Identify which cell holds the provided text, then report its (x, y) central coordinate. 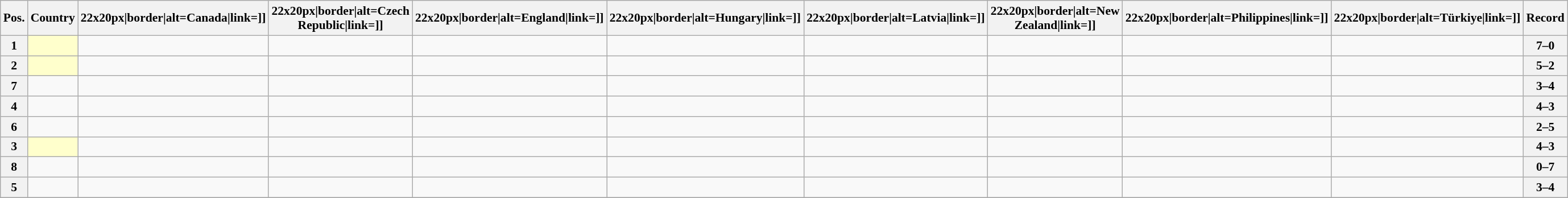
22x20px|border|alt=New Zealand|link=]] (1056, 18)
3 (14, 147)
1 (14, 46)
22x20px|border|alt=Canada|link=]] (173, 18)
22x20px|border|alt=England|link=]] (510, 18)
7–0 (1546, 46)
8 (14, 167)
22x20px|border|alt=Philippines|link=]] (1227, 18)
7 (14, 86)
22x20px|border|alt=Türkiye|link=]] (1428, 18)
6 (14, 127)
Record (1546, 18)
22x20px|border|alt=Czech Republic|link=]] (340, 18)
22x20px|border|alt=Hungary|link=]] (705, 18)
Pos. (14, 18)
5–2 (1546, 66)
Country (53, 18)
22x20px|border|alt=Latvia|link=]] (896, 18)
5 (14, 188)
2 (14, 66)
0–7 (1546, 167)
4 (14, 106)
2–5 (1546, 127)
